Detect which cell encompasses the target text, then output its (X, Y) center coordinate. 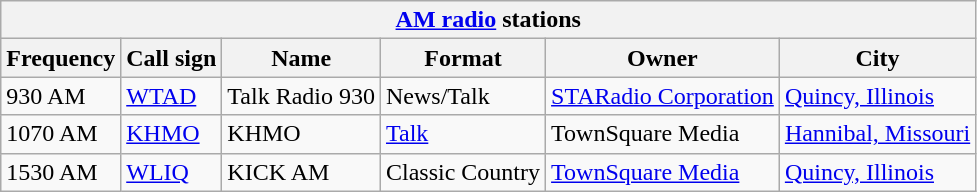
AM radio stations (488, 20)
Call sign (172, 58)
KICK AM (302, 172)
1530 AM (61, 172)
Talk Radio 930 (302, 96)
City (877, 58)
WTAD (172, 96)
STARadio Corporation (663, 96)
Classic Country (462, 172)
Name (302, 58)
Talk (462, 134)
News/Talk (462, 96)
930 AM (61, 96)
Owner (663, 58)
Hannibal, Missouri (877, 134)
1070 AM (61, 134)
Frequency (61, 58)
WLIQ (172, 172)
Format (462, 58)
